Extract the [x, y] coordinate from the center of the cell holding the provided text.  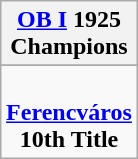
OB I 1925Champions [70, 34]
Ferencváros10th Title [70, 112]
